Find where the given text appears and provide that cell's center as (X, Y) coordinate. 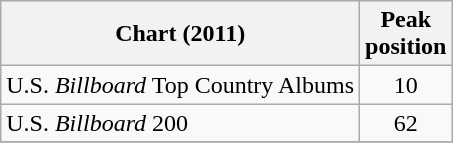
10 (406, 85)
U.S. Billboard 200 (180, 123)
U.S. Billboard Top Country Albums (180, 85)
Chart (2011) (180, 34)
Peakposition (406, 34)
62 (406, 123)
